Return the [X, Y] coordinate for the center point of the cell that contains the specified text.  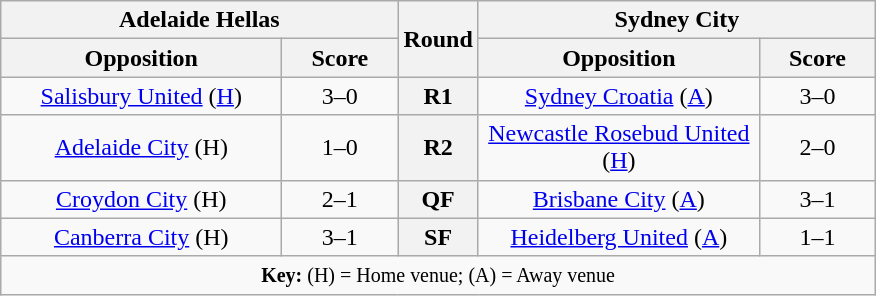
R1 [438, 96]
Adelaide City (H) [142, 148]
Canberra City (H) [142, 237]
Sydney City [676, 20]
QF [438, 199]
R2 [438, 148]
Brisbane City (A) [618, 199]
Round [438, 39]
2–1 [340, 199]
SF [438, 237]
Key: (H) = Home venue; (A) = Away venue [438, 275]
Adelaide Hellas [200, 20]
1–0 [340, 148]
Sydney Croatia (A) [618, 96]
Heidelberg United (A) [618, 237]
1–1 [817, 237]
Salisbury United (H) [142, 96]
2–0 [817, 148]
Newcastle Rosebud United (H) [618, 148]
Croydon City (H) [142, 199]
